Locate the cell with the specified text and output its [X, Y] center coordinate. 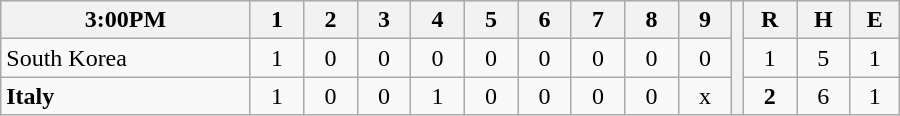
H [823, 20]
3:00PM [126, 20]
8 [652, 20]
South Korea [126, 58]
9 [705, 20]
4 [438, 20]
Italy [126, 96]
x [705, 96]
E [874, 20]
7 [598, 20]
3 [384, 20]
R [770, 20]
